Output the (x, y) coordinate of the center of the cell containing the given text.  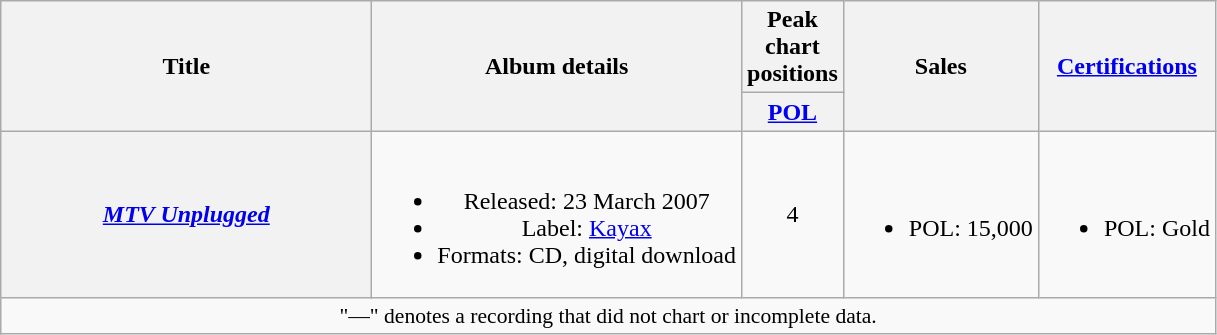
POL: 15,000 (940, 214)
Released: 23 March 2007Label: KayaxFormats: CD, digital download (557, 214)
POL: Gold (1126, 214)
Title (186, 66)
POL (793, 112)
"—" denotes a recording that did not chart or incomplete data. (608, 316)
Album details (557, 66)
MTV Unplugged (186, 214)
Peak chart positions (793, 47)
4 (793, 214)
Sales (940, 66)
Certifications (1126, 66)
